Determine the [X, Y] coordinate at the center of the cell enclosing the given text.  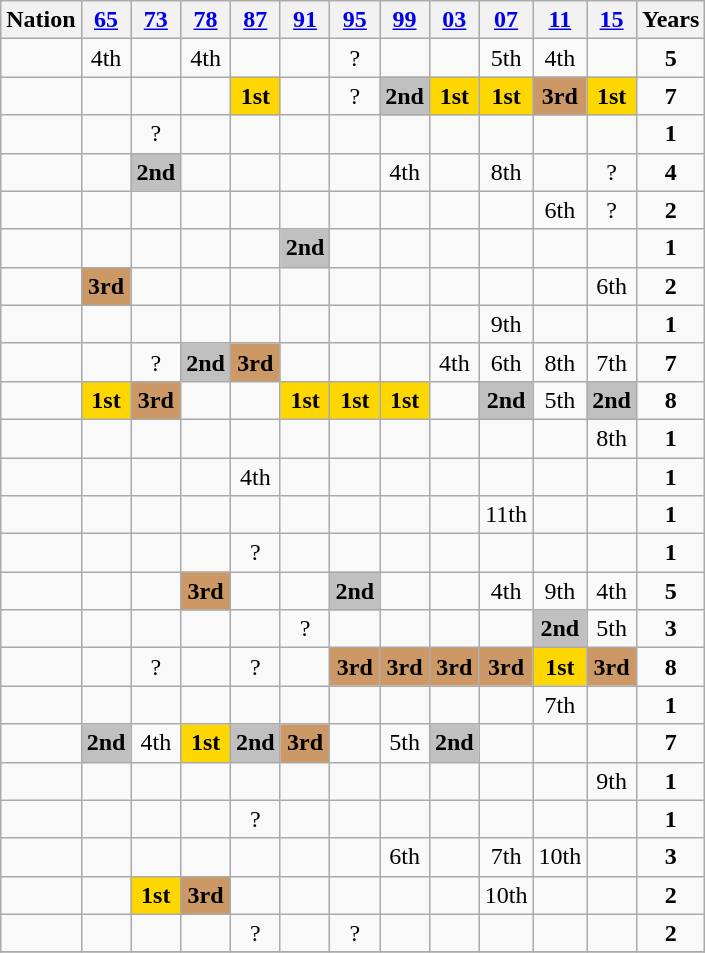
87 [255, 20]
Nation [41, 20]
78 [206, 20]
Years [670, 20]
73 [156, 20]
11th [506, 515]
03 [454, 20]
91 [305, 20]
07 [506, 20]
11 [560, 20]
4 [670, 172]
99 [405, 20]
65 [106, 20]
15 [612, 20]
95 [355, 20]
